Capture the cell that displays the provided text and extract its (X, Y) central coordinate. 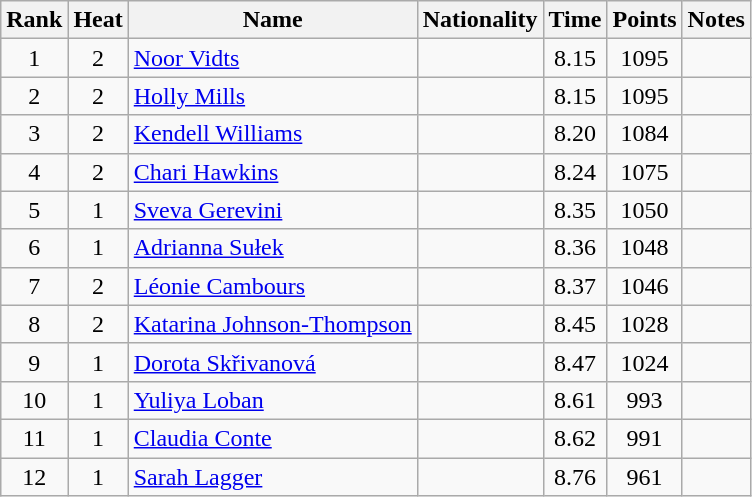
8.76 (575, 477)
Kendell Williams (272, 134)
9 (34, 362)
5 (34, 210)
8 (34, 324)
Adrianna Sułek (272, 248)
11 (34, 438)
8.36 (575, 248)
4 (34, 172)
12 (34, 477)
6 (34, 248)
Holly Mills (272, 96)
1046 (644, 286)
8.47 (575, 362)
991 (644, 438)
993 (644, 400)
Nationality (480, 20)
7 (34, 286)
1048 (644, 248)
1024 (644, 362)
1075 (644, 172)
Sveva Gerevini (272, 210)
10 (34, 400)
Sarah Lagger (272, 477)
1084 (644, 134)
3 (34, 134)
Noor Vidts (272, 58)
8.24 (575, 172)
8.20 (575, 134)
Katarina Johnson-Thompson (272, 324)
Claudia Conte (272, 438)
Yuliya Loban (272, 400)
1028 (644, 324)
Time (575, 20)
Notes (716, 20)
Points (644, 20)
Name (272, 20)
8.45 (575, 324)
1050 (644, 210)
961 (644, 477)
Heat (98, 20)
Dorota Skřivanová (272, 362)
Rank (34, 20)
8.61 (575, 400)
8.35 (575, 210)
Léonie Cambours (272, 286)
8.37 (575, 286)
Chari Hawkins (272, 172)
8.62 (575, 438)
